Determine the (x, y) coordinate at the center of the cell enclosing the given text.  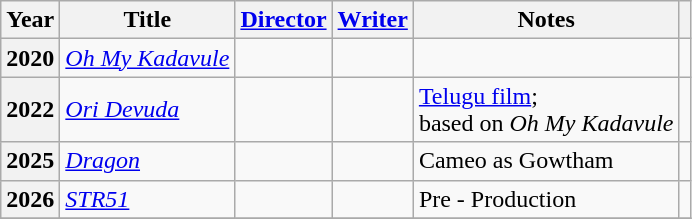
Cameo as Gowtham (546, 161)
Director (284, 20)
Dragon (148, 161)
STR51 (148, 199)
Writer (372, 20)
Notes (546, 20)
Title (148, 20)
2022 (30, 110)
2026 (30, 199)
2020 (30, 58)
Year (30, 20)
Pre - Production (546, 199)
Ori Devuda (148, 110)
Oh My Kadavule (148, 58)
2025 (30, 161)
Telugu film;based on Oh My Kadavule (546, 110)
